Return the [X, Y] coordinate for the center point of the cell that contains the specified text.  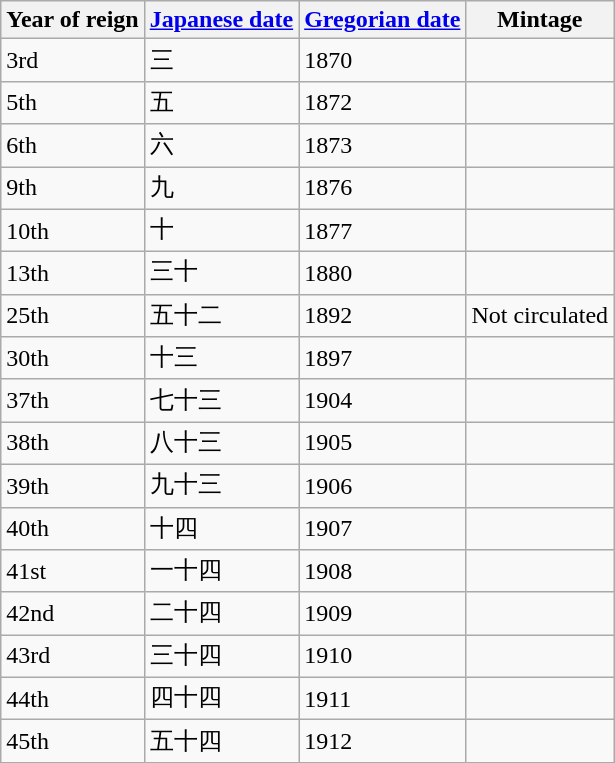
六 [221, 146]
九 [221, 188]
41st [72, 572]
十四 [221, 528]
37th [72, 400]
1906 [382, 486]
Not circulated [540, 316]
1907 [382, 528]
30th [72, 358]
6th [72, 146]
1873 [382, 146]
1909 [382, 614]
1905 [382, 444]
10th [72, 230]
1908 [382, 572]
3rd [72, 60]
三十四 [221, 656]
Year of reign [72, 20]
25th [72, 316]
1872 [382, 102]
四十四 [221, 698]
三 [221, 60]
八十三 [221, 444]
五十二 [221, 316]
40th [72, 528]
13th [72, 274]
Gregorian date [382, 20]
五 [221, 102]
44th [72, 698]
三十 [221, 274]
5th [72, 102]
二十四 [221, 614]
七十三 [221, 400]
一十四 [221, 572]
1910 [382, 656]
1876 [382, 188]
十 [221, 230]
九十三 [221, 486]
1892 [382, 316]
1911 [382, 698]
39th [72, 486]
1897 [382, 358]
38th [72, 444]
42nd [72, 614]
Japanese date [221, 20]
五十四 [221, 742]
43rd [72, 656]
1870 [382, 60]
Mintage [540, 20]
1880 [382, 274]
1904 [382, 400]
1912 [382, 742]
1877 [382, 230]
45th [72, 742]
十三 [221, 358]
9th [72, 188]
